Determine the [X, Y] coordinate at the center of the cell enclosing the given text.  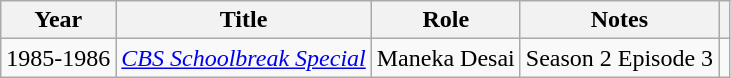
Role [446, 20]
Title [244, 20]
1985-1986 [58, 58]
Season 2 Episode 3 [619, 58]
Year [58, 20]
Notes [619, 20]
CBS Schoolbreak Special [244, 58]
Maneka Desai [446, 58]
